Return the (X, Y) coordinate for the center point of the cell that contains the specified text.  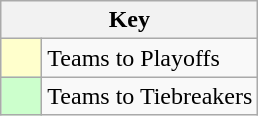
Teams to Tiebreakers (150, 96)
Teams to Playoffs (150, 58)
Key (130, 20)
